Detect which cell encompasses the target text, then output its [x, y] center coordinate. 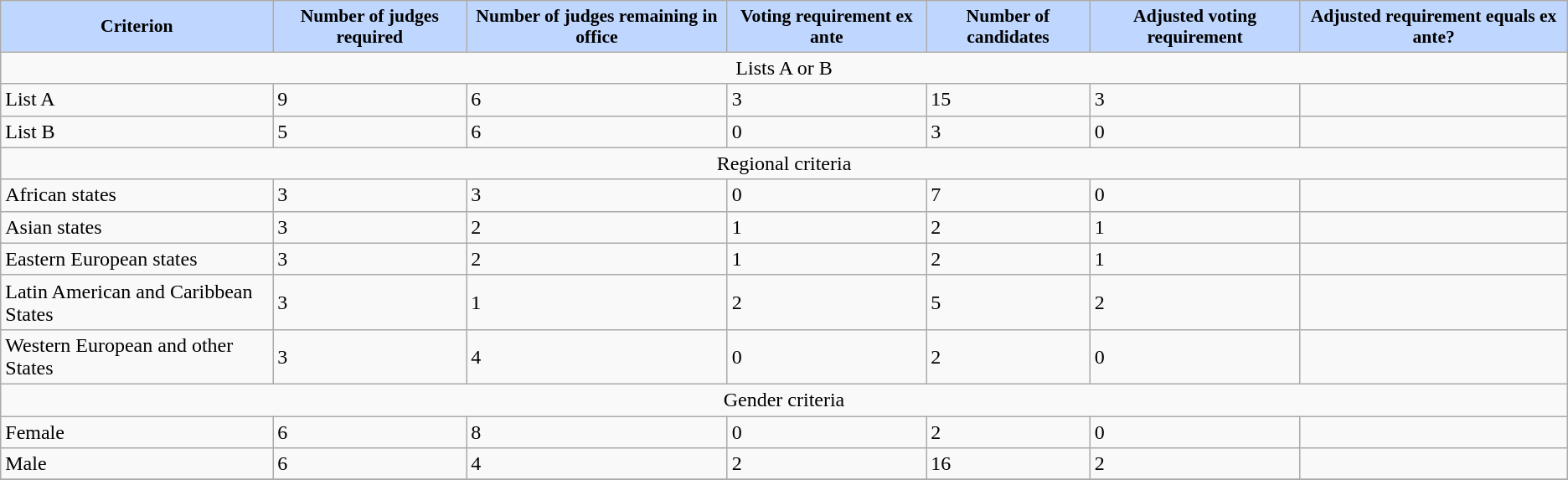
8 [596, 431]
Number of judges remaining in office [596, 27]
Adjusted requirement equals ex ante? [1434, 27]
16 [1008, 464]
7 [1008, 195]
15 [1008, 100]
Latin American and Caribbean States [137, 302]
African states [137, 195]
Eastern European states [137, 259]
Number of candidates [1008, 27]
Voting requirement ex ante [827, 27]
Male [137, 464]
9 [370, 100]
Lists A or B [784, 68]
Regional criteria [784, 163]
List A [137, 100]
Gender criteria [784, 400]
Asian states [137, 227]
Criterion [137, 27]
Western European and other States [137, 357]
Number of judges required [370, 27]
Female [137, 431]
List B [137, 132]
Adjusted voting requirement [1194, 27]
